Extract the [X, Y] coordinate from the center of the cell holding the provided text.  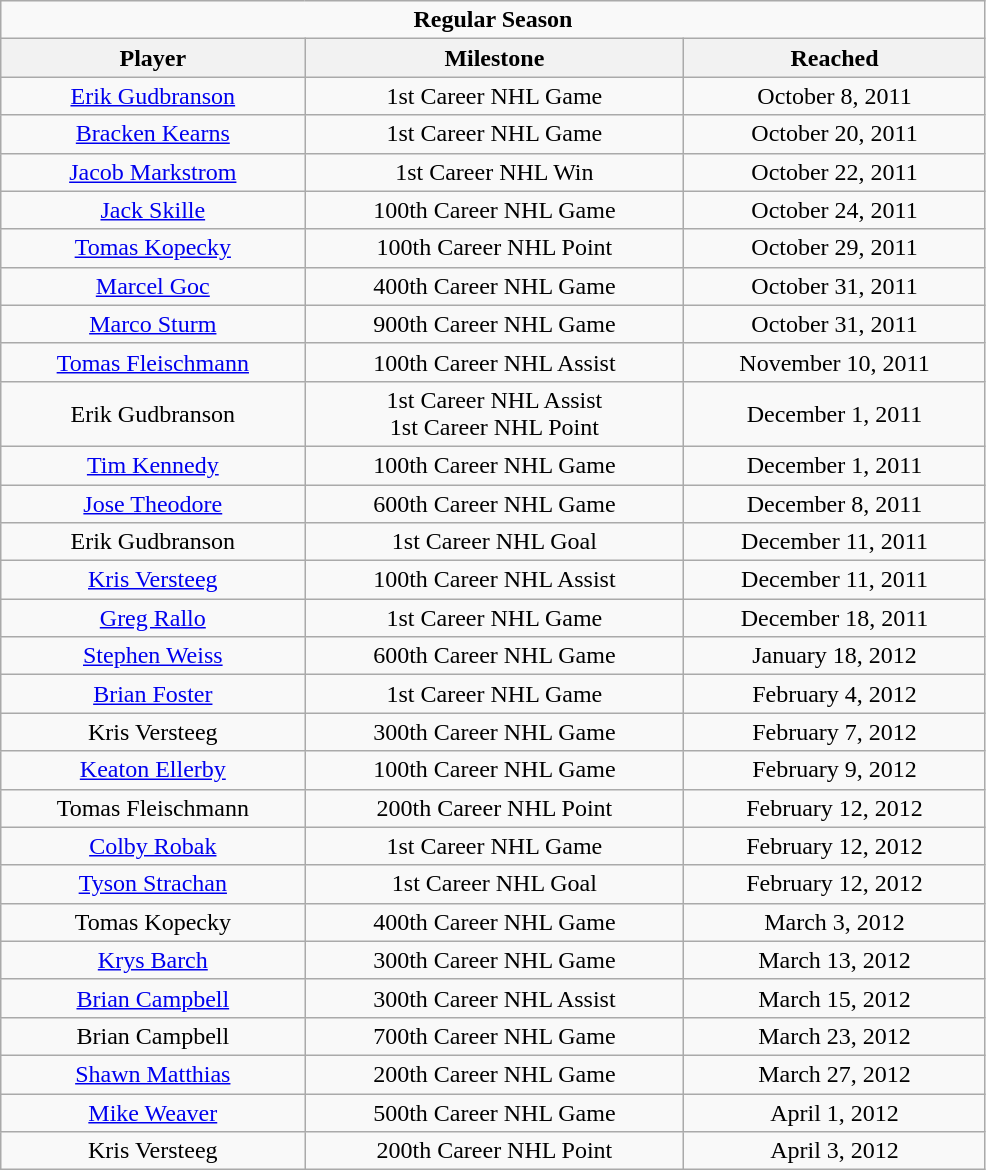
Marcel Goc [153, 286]
200th Career NHL Game [494, 1074]
March 27, 2012 [834, 1074]
900th Career NHL Game [494, 324]
Reached [834, 58]
Bracken Kearns [153, 134]
October 24, 2011 [834, 210]
Jack Skille [153, 210]
1st Career NHL Assist1st Career NHL Point [494, 414]
February 9, 2012 [834, 770]
December 8, 2011 [834, 503]
October 20, 2011 [834, 134]
October 8, 2011 [834, 96]
March 3, 2012 [834, 922]
Keaton Ellerby [153, 770]
Jose Theodore [153, 503]
March 23, 2012 [834, 1036]
Colby Robak [153, 846]
Krys Barch [153, 960]
100th Career NHL Point [494, 248]
Shawn Matthias [153, 1074]
March 13, 2012 [834, 960]
Tim Kennedy [153, 465]
Regular Season [493, 20]
Mike Weaver [153, 1113]
October 29, 2011 [834, 248]
Stephen Weiss [153, 656]
1st Career NHL Win [494, 172]
Greg Rallo [153, 618]
Player [153, 58]
Tyson Strachan [153, 884]
Marco Sturm [153, 324]
300th Career NHL Assist [494, 998]
October 22, 2011 [834, 172]
Milestone [494, 58]
February 7, 2012 [834, 732]
March 15, 2012 [834, 998]
Brian Foster [153, 694]
700th Career NHL Game [494, 1036]
December 18, 2011 [834, 618]
February 4, 2012 [834, 694]
November 10, 2011 [834, 362]
January 18, 2012 [834, 656]
500th Career NHL Game [494, 1113]
April 3, 2012 [834, 1151]
April 1, 2012 [834, 1113]
Jacob Markstrom [153, 172]
